Pinpoint the cell where the given text exists, returning its (x, y) midpoint coordinate. 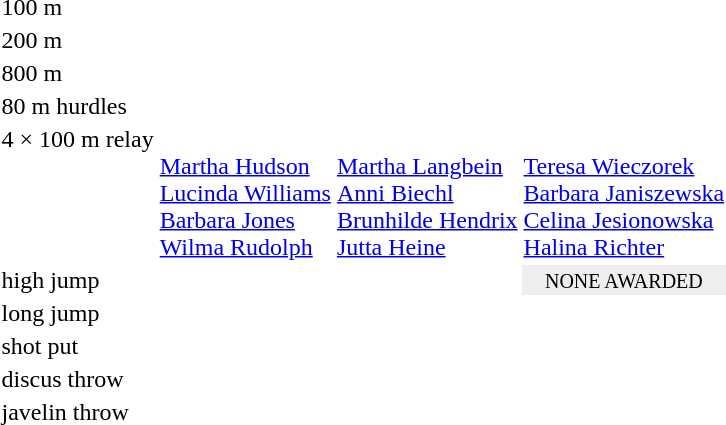
discus throw (78, 379)
NONE AWARDED (624, 280)
800 m (78, 73)
Martha HudsonLucinda WilliamsBarbara JonesWilma Rudolph (245, 193)
200 m (78, 40)
Martha LangbeinAnni BiechlBrunhilde HendrixJutta Heine (427, 193)
long jump (78, 313)
80 m hurdles (78, 106)
shot put (78, 346)
Teresa WieczorekBarbara JaniszewskaCelina JesionowskaHalina Richter (624, 193)
high jump (78, 280)
4 × 100 m relay (78, 193)
